Locate the cell with the specified text and output its (x, y) center coordinate. 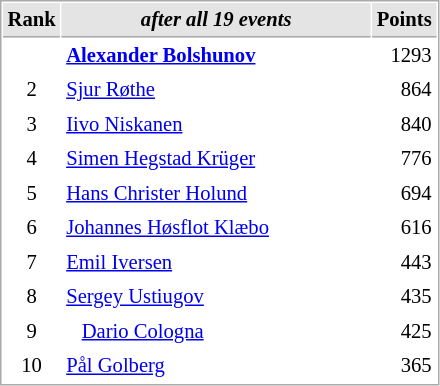
840 (404, 124)
Alexander Bolshunov (216, 56)
425 (404, 332)
694 (404, 194)
443 (404, 262)
Johannes Høsflot Klæbo (216, 228)
after all 19 events (216, 20)
Sjur Røthe (216, 90)
Simen Hegstad Krüger (216, 158)
7 (32, 262)
Emil Iversen (216, 262)
Rank (32, 20)
Pål Golberg (216, 366)
864 (404, 90)
Points (404, 20)
Iivo Niskanen (216, 124)
8 (32, 296)
6 (32, 228)
2 (32, 90)
776 (404, 158)
616 (404, 228)
4 (32, 158)
Sergey Ustiugov (216, 296)
Hans Christer Holund (216, 194)
10 (32, 366)
3 (32, 124)
365 (404, 366)
435 (404, 296)
5 (32, 194)
9 (32, 332)
1293 (404, 56)
Dario Cologna (216, 332)
